Identify which cell holds the provided text, then report its (x, y) central coordinate. 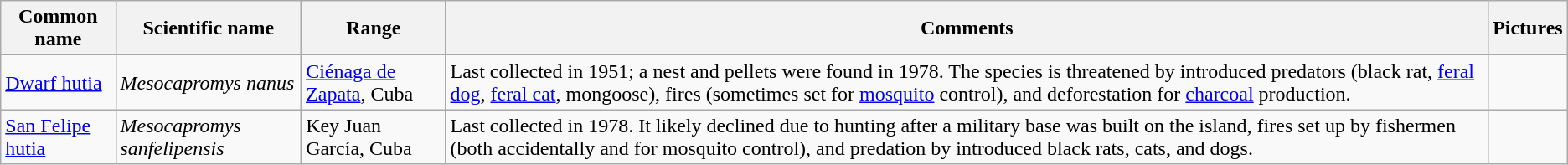
Mesocapromys nanus (209, 82)
Mesocapromys sanfelipensis (209, 137)
Scientific name (209, 28)
Range (374, 28)
Common name (59, 28)
Pictures (1528, 28)
Ciénaga de Zapata, Cuba (374, 82)
San Felipe hutia (59, 137)
Key Juan García, Cuba (374, 137)
Dwarf hutia (59, 82)
Comments (967, 28)
